From the cell containing the given text, extract its center point as (X, Y) coordinate. 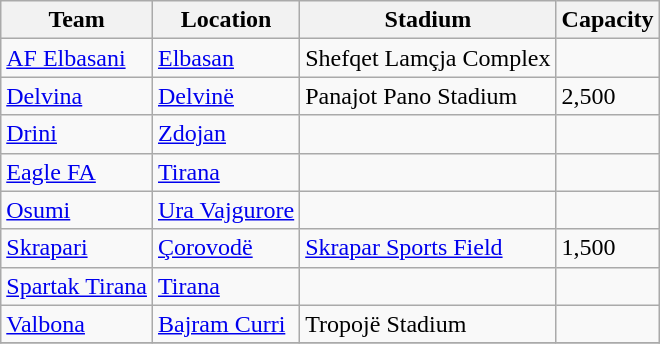
Bajram Curri (226, 324)
Çorovodë (226, 248)
Skrapar Sports Field (428, 248)
Stadium (428, 20)
AF Elbasani (77, 58)
Osumi (77, 210)
Elbasan (226, 58)
Drini (77, 134)
Location (226, 20)
Panajot Pano Stadium (428, 96)
Delvina (77, 96)
Skrapari (77, 248)
Tropojë Stadium (428, 324)
Valbona (77, 324)
1,500 (608, 248)
Eagle FA (77, 172)
Delvinë (226, 96)
Spartak Tirana (77, 286)
Zdojan (226, 134)
2,500 (608, 96)
Ura Vajgurore (226, 210)
Capacity (608, 20)
Shefqet Lamçja Complex (428, 58)
Team (77, 20)
